Scan for the cell matching the given text and deliver its [X, Y] coordinate at center. 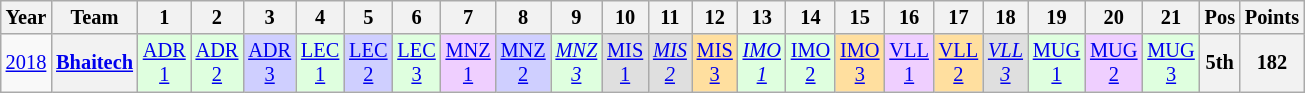
19 [1056, 17]
MIS1 [625, 63]
VLL1 [908, 63]
10 [625, 17]
LEC3 [416, 63]
ADR2 [218, 63]
ADR1 [164, 63]
IMO3 [860, 63]
MIS3 [715, 63]
16 [908, 17]
Team [94, 17]
IMO2 [810, 63]
2 [218, 17]
9 [577, 17]
6 [416, 17]
ADR3 [270, 63]
MUG2 [1114, 63]
MUG1 [1056, 63]
Bhaitech [94, 63]
MUG3 [1170, 63]
17 [958, 17]
2018 [26, 63]
20 [1114, 17]
Year [26, 17]
15 [860, 17]
VLL2 [958, 63]
3 [270, 17]
MIS2 [670, 63]
1 [164, 17]
14 [810, 17]
MNZ1 [468, 63]
MNZ2 [524, 63]
Points [1272, 17]
13 [762, 17]
5th [1220, 63]
MNZ3 [577, 63]
Pos [1220, 17]
IMO1 [762, 63]
7 [468, 17]
182 [1272, 63]
VLL3 [1006, 63]
4 [320, 17]
11 [670, 17]
18 [1006, 17]
8 [524, 17]
12 [715, 17]
LEC1 [320, 63]
5 [368, 17]
21 [1170, 17]
LEC2 [368, 63]
